Pinpoint the cell where the given text exists, returning its [X, Y] midpoint coordinate. 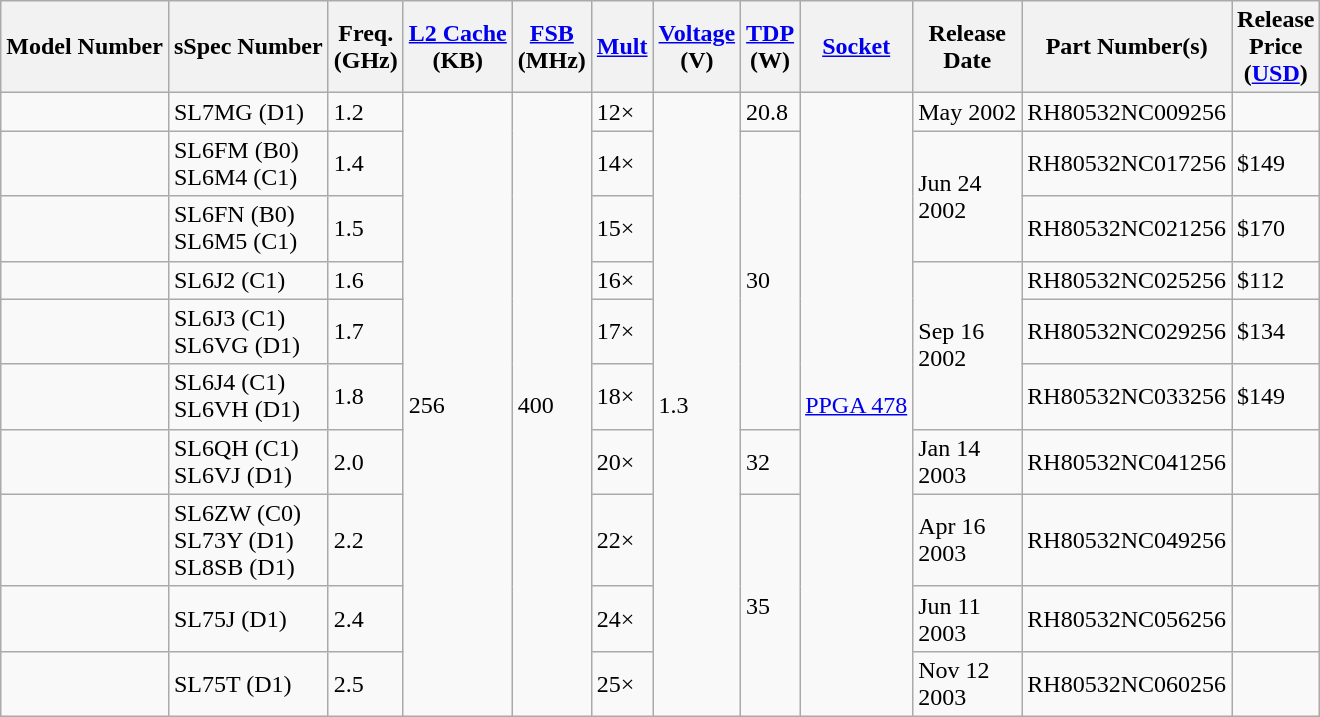
2.0 [366, 462]
22× [622, 540]
SL6QH (C1)SL6VJ (D1) [248, 462]
Jan 142003 [968, 462]
2.2 [366, 540]
14× [622, 164]
1.3 [697, 405]
May 2002 [968, 112]
RH80532NC029256 [1127, 332]
$112 [1276, 280]
2.5 [366, 684]
Jun 112003 [968, 618]
SL6J3 (C1)SL6VG (D1) [248, 332]
SL75J (D1) [248, 618]
SL75T (D1) [248, 684]
Model Number [85, 47]
Part Number(s) [1127, 47]
FSB(MHz) [552, 47]
2.4 [366, 618]
SL6ZW (C0)SL73Y (D1)SL8SB (D1) [248, 540]
18× [622, 396]
1.6 [366, 280]
RH80532NC041256 [1127, 462]
RH80532NC021256 [1127, 228]
400 [552, 405]
RH80532NC017256 [1127, 164]
24× [622, 618]
15× [622, 228]
Voltage(V) [697, 47]
16× [622, 280]
$170 [1276, 228]
L2 Cache(KB) [458, 47]
SL6FN (B0)SL6M5 (C1) [248, 228]
25× [622, 684]
$134 [1276, 332]
PPGA 478 [856, 405]
RH80532NC009256 [1127, 112]
1.2 [366, 112]
SL6J2 (C1) [248, 280]
RH80532NC060256 [1127, 684]
Sep 162002 [968, 345]
RH80532NC049256 [1127, 540]
256 [458, 405]
35 [770, 605]
RH80532NC025256 [1127, 280]
1.8 [366, 396]
Apr 162003 [968, 540]
32 [770, 462]
ReleasePrice(USD) [1276, 47]
12× [622, 112]
Nov 122003 [968, 684]
TDP(W) [770, 47]
SL6J4 (C1)SL6VH (D1) [248, 396]
1.7 [366, 332]
RH80532NC033256 [1127, 396]
RH80532NC056256 [1127, 618]
1.5 [366, 228]
ReleaseDate [968, 47]
SL7MG (D1) [248, 112]
Socket [856, 47]
SL6FM (B0)SL6M4 (C1) [248, 164]
20.8 [770, 112]
Mult [622, 47]
1.4 [366, 164]
Jun 242002 [968, 196]
Freq.(GHz) [366, 47]
30 [770, 280]
17× [622, 332]
sSpec Number [248, 47]
20× [622, 462]
